Pinpoint the cell where the given text exists, returning its (X, Y) midpoint coordinate. 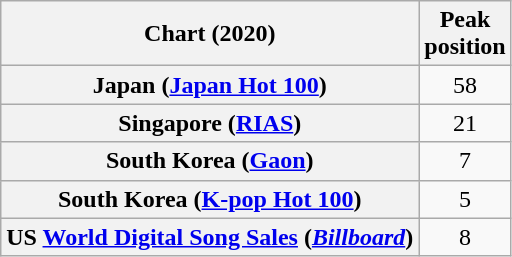
US World Digital Song Sales (Billboard) (210, 237)
Japan (Japan Hot 100) (210, 85)
8 (465, 237)
58 (465, 85)
5 (465, 199)
Chart (2020) (210, 34)
21 (465, 123)
Singapore (RIAS) (210, 123)
South Korea (K-pop Hot 100) (210, 199)
Peakposition (465, 34)
South Korea (Gaon) (210, 161)
7 (465, 161)
